Return the [x, y] coordinate for the center point of the cell that contains the specified text.  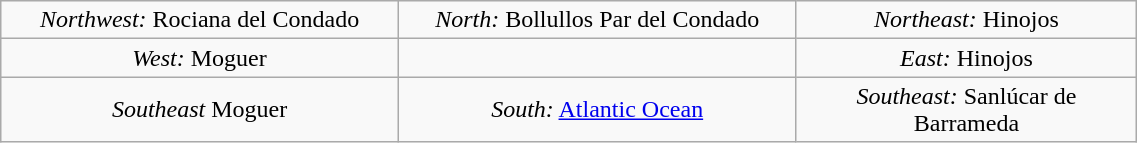
East: Hinojos [966, 58]
Southeast: Sanlúcar de Barrameda [966, 110]
Northeast: Hinojos [966, 20]
South: Atlantic Ocean [597, 110]
Southeast Moguer [200, 110]
West: Moguer [200, 58]
North: Bollullos Par del Condado [597, 20]
Northwest: Rociana del Condado [200, 20]
